Identify which cell holds the provided text, then report its [X, Y] central coordinate. 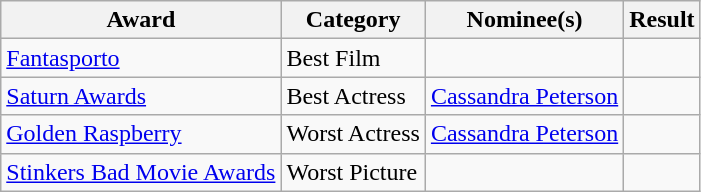
Nominee(s) [524, 20]
Result [662, 20]
Worst Picture [353, 172]
Fantasporto [141, 58]
Best Film [353, 58]
Saturn Awards [141, 96]
Golden Raspberry [141, 134]
Worst Actress [353, 134]
Best Actress [353, 96]
Category [353, 20]
Stinkers Bad Movie Awards [141, 172]
Award [141, 20]
